Locate the cell with the specified text and output its [x, y] center coordinate. 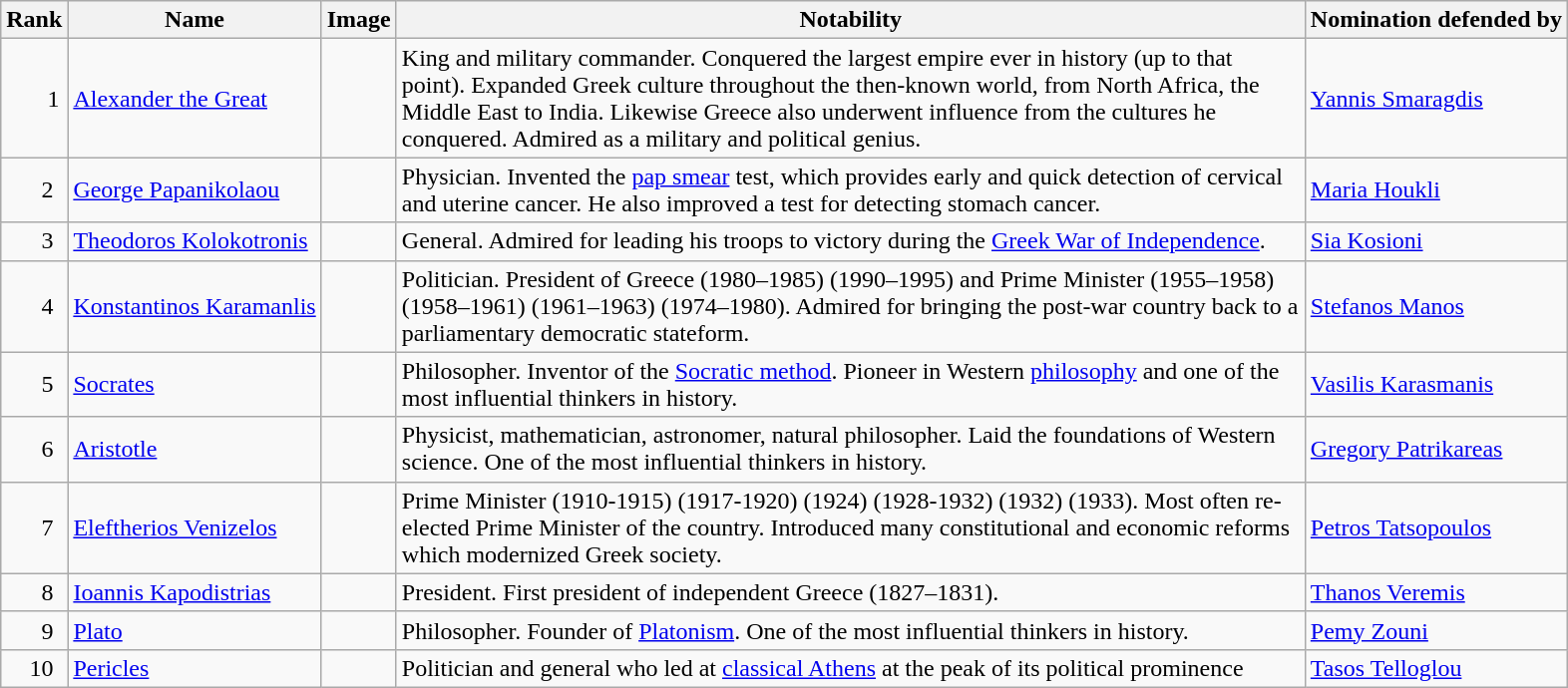
Alexander the Great [195, 98]
8 [34, 592]
Plato [195, 630]
3 [34, 241]
Rank [34, 20]
Vasilis Karasmanis [1436, 385]
Socrates [195, 385]
6 [34, 449]
10 [34, 668]
Image [359, 20]
Pemy Zouni [1436, 630]
Theodoros Kolokotronis [195, 241]
9 [34, 630]
Sia Kosioni [1436, 241]
George Papanikolaou [195, 189]
Eleftherios Venizelos [195, 527]
Name [195, 20]
Maria Houkli [1436, 189]
General. Admired for leading his troops to victory during the Greek War of Independence. [850, 241]
4 [34, 306]
Stefanos Manos [1436, 306]
Konstantinos Karamanlis [195, 306]
Ioannis Kapodistrias [195, 592]
Gregory Patrikareas [1436, 449]
7 [34, 527]
Yannis Smaragdis [1436, 98]
Physicist, mathematician, astronomer, natural philosopher. Laid the foundations of Western science. One of the most influential thinkers in history. [850, 449]
Tasos Telloglou [1436, 668]
Pericles [195, 668]
Petros Tatsopoulos [1436, 527]
2 [34, 189]
Nomination defended by [1436, 20]
5 [34, 385]
Aristotle [195, 449]
President. First president of independent Greece (1827–1831). [850, 592]
Politician and general who led at classical Athens at the peak of its political prominence [850, 668]
Philosopher. Founder of Platonism. One of the most influential thinkers in history. [850, 630]
Notability [850, 20]
1 [34, 98]
Philosopher. Inventor of the Socratic method. Pioneer in Western philosophy and one of the most influential thinkers in history. [850, 385]
Thanos Veremis [1436, 592]
